Scan for the cell matching the given text and deliver its (x, y) coordinate at center. 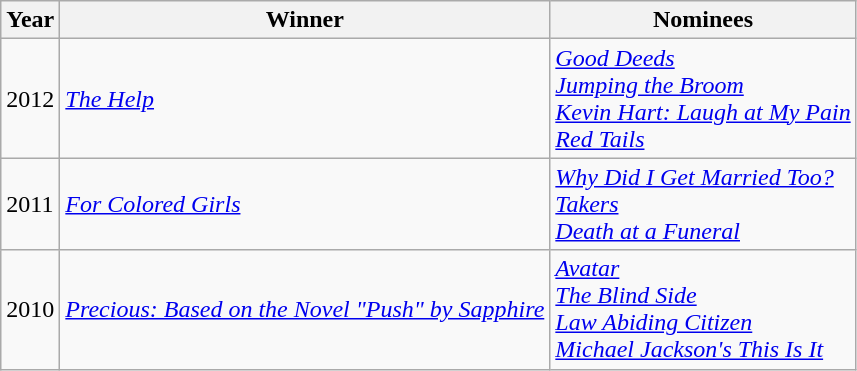
AvatarThe Blind SideLaw Abiding CitizenMichael Jackson's This Is It (703, 310)
2011 (30, 204)
Precious: Based on the Novel "Push" by Sapphire (305, 310)
The Help (305, 98)
For Colored Girls (305, 204)
Good DeedsJumping the BroomKevin Hart: Laugh at My PainRed Tails (703, 98)
2012 (30, 98)
Nominees (703, 20)
Year (30, 20)
2010 (30, 310)
Winner (305, 20)
Why Did I Get Married Too?TakersDeath at a Funeral (703, 204)
